Extract the (X, Y) coordinate from the center of the cell holding the provided text.  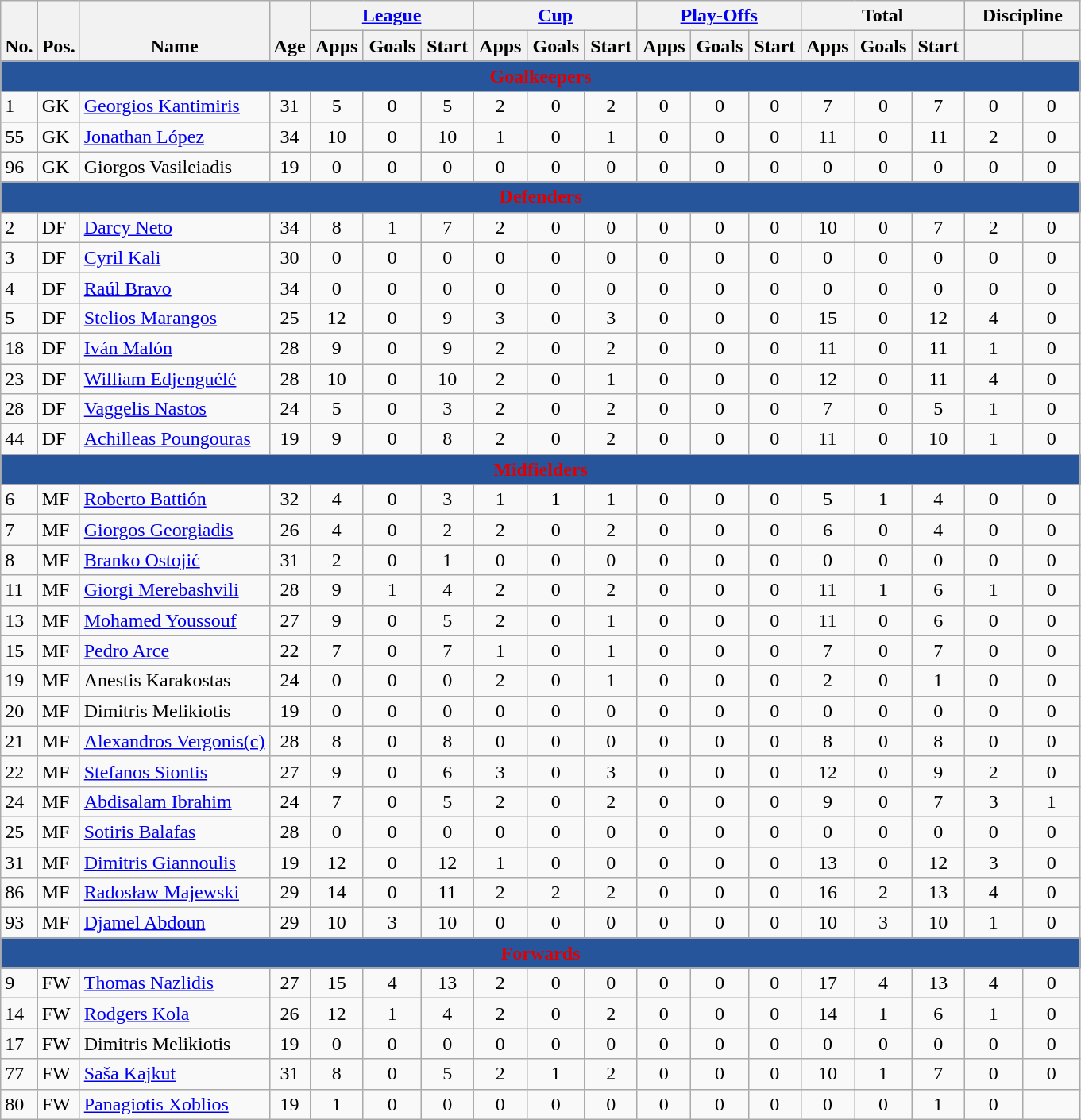
Stelios Marangos (175, 318)
Achilleas Poungouras (175, 439)
Pedro Arce (175, 651)
Thomas Nazlidis (175, 983)
96 (19, 167)
Darcy Neto (175, 227)
Panagiotis Xoblios (175, 1104)
Djamel Abdoun (175, 923)
Georgios Kantimiris (175, 106)
League (392, 16)
Vaggelis Nastos (175, 409)
Cyril Kali (175, 257)
30 (289, 257)
Jonathan López (175, 137)
44 (19, 439)
Cup (555, 16)
Iván Malón (175, 348)
Radosław Majewski (175, 893)
Age (289, 31)
Anestis Karakostas (175, 681)
16 (828, 893)
Giorgi Merebashvili (175, 590)
Play-Offs (719, 16)
No. (19, 31)
Giorgos Vasileiadis (175, 167)
Stefanos Siontis (175, 771)
77 (19, 1074)
80 (19, 1104)
Defenders (541, 197)
Dimitris Giannoulis (175, 862)
Abdisalam Ibrahim (175, 801)
Goalkeepers (541, 76)
Total (882, 16)
23 (19, 379)
Alexandros Vergonis(c) (175, 741)
William Edjenguélé (175, 379)
Branko Ostojić (175, 560)
Sotiris Balafas (175, 832)
Name (175, 31)
86 (19, 893)
Mohamed Youssouf (175, 620)
20 (19, 711)
Pos. (59, 31)
21 (19, 741)
Raúl Bravo (175, 288)
Saša Kajkut (175, 1074)
Forwards (541, 953)
32 (289, 500)
Discipline (1022, 16)
Roberto Battión (175, 500)
Midfielders (541, 469)
18 (19, 348)
55 (19, 137)
Rodgers Kola (175, 1014)
93 (19, 923)
Giorgos Georgiadis (175, 530)
